Search for the cell housing the specified text and yield its (X, Y) center coordinate. 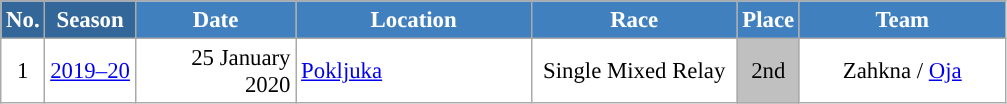
1 (23, 72)
2019–20 (90, 72)
25 January 2020 (216, 72)
Pokljuka (414, 72)
Season (90, 20)
Zahkna / Oja (902, 72)
Race (634, 20)
Date (216, 20)
2nd (768, 72)
Single Mixed Relay (634, 72)
Location (414, 20)
No. (23, 20)
Team (902, 20)
Place (768, 20)
